Detect which cell encompasses the target text, then output its (x, y) center coordinate. 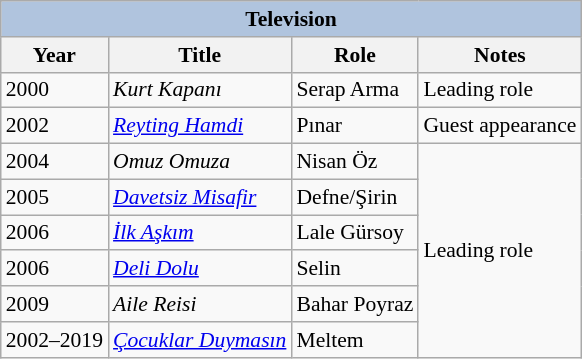
Serap Arma (354, 90)
2002–2019 (54, 340)
2000 (54, 90)
Guest appearance (500, 126)
Omuz Omuza (200, 162)
Çocuklar Duymasın (200, 340)
2002 (54, 126)
2004 (54, 162)
Defne/Şirin (354, 197)
2009 (54, 304)
Television (292, 19)
Nisan Öz (354, 162)
Notes (500, 55)
Lale Gürsoy (354, 233)
Pınar (354, 126)
Selin (354, 269)
Kurt Kapanı (200, 90)
Title (200, 55)
Davetsiz Misafir (200, 197)
Bahar Poyraz (354, 304)
Reyting Hamdi (200, 126)
Aile Reisi (200, 304)
İlk Aşkım (200, 233)
Role (354, 55)
Year (54, 55)
2005 (54, 197)
Deli Dolu (200, 269)
Meltem (354, 340)
